Return the [x, y] coordinate for the center point of the cell that contains the specified text.  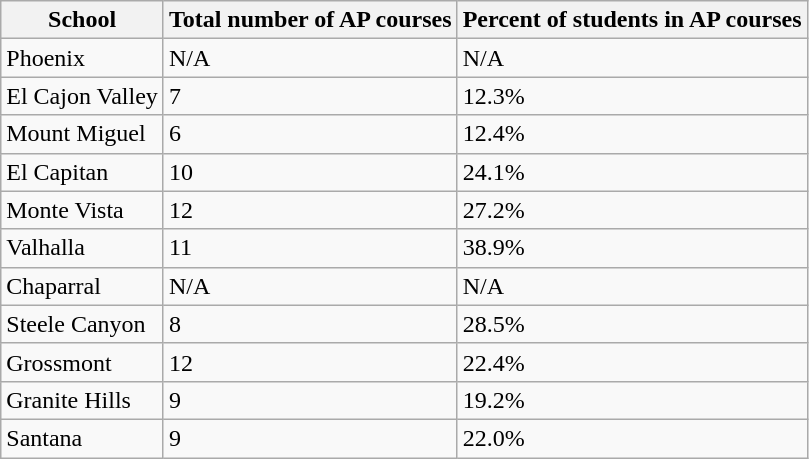
8 [310, 324]
Monte Vista [82, 210]
22.4% [632, 362]
Total number of AP courses [310, 20]
6 [310, 134]
Grossmont [82, 362]
27.2% [632, 210]
Percent of students in AP courses [632, 20]
Chaparral [82, 286]
10 [310, 172]
12.3% [632, 96]
Steele Canyon [82, 324]
22.0% [632, 438]
Phoenix [82, 58]
Granite Hills [82, 400]
El Capitan [82, 172]
7 [310, 96]
24.1% [632, 172]
Mount Miguel [82, 134]
Santana [82, 438]
19.2% [632, 400]
Valhalla [82, 248]
12.4% [632, 134]
11 [310, 248]
El Cajon Valley [82, 96]
38.9% [632, 248]
School [82, 20]
28.5% [632, 324]
